From the cell containing the given text, extract its center point as [x, y] coordinate. 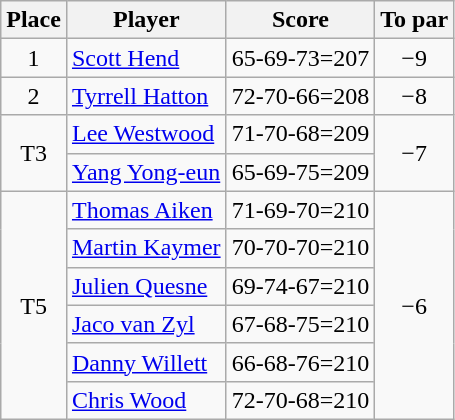
71-69-70=210 [300, 210]
Player [146, 20]
Place [34, 20]
Danny Willett [146, 362]
Julien Quesne [146, 286]
65-69-73=207 [300, 58]
T3 [34, 153]
70-70-70=210 [300, 248]
1 [34, 58]
−8 [414, 96]
Thomas Aiken [146, 210]
72-70-68=210 [300, 400]
Tyrrell Hatton [146, 96]
Score [300, 20]
71-70-68=209 [300, 134]
−7 [414, 153]
−9 [414, 58]
Jaco van Zyl [146, 324]
T5 [34, 305]
Yang Yong-eun [146, 172]
Lee Westwood [146, 134]
67-68-75=210 [300, 324]
Martin Kaymer [146, 248]
69-74-67=210 [300, 286]
−6 [414, 305]
72-70-66=208 [300, 96]
Chris Wood [146, 400]
66-68-76=210 [300, 362]
2 [34, 96]
65-69-75=209 [300, 172]
Scott Hend [146, 58]
To par [414, 20]
